Detect which cell encompasses the target text, then output its (x, y) center coordinate. 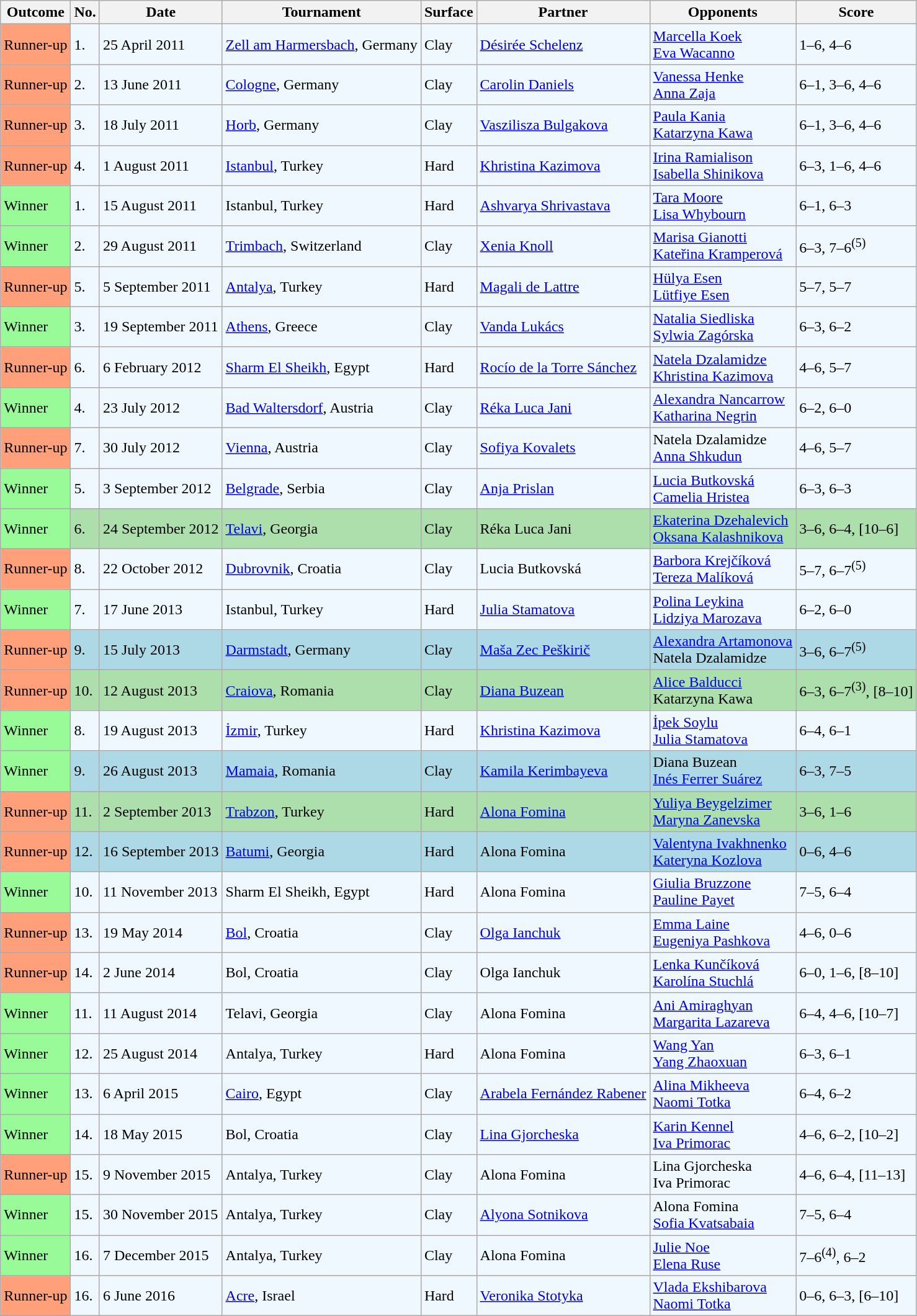
Horb, Germany (321, 125)
17 June 2013 (161, 609)
Carolin Daniels (563, 84)
6 June 2016 (161, 1296)
6–3, 6–1 (856, 1054)
Alona Fomina Sofia Kvatsabaia (723, 1215)
6–3, 1–6, 4–6 (856, 165)
Lina Gjorcheska Iva Primorac (723, 1175)
2 September 2013 (161, 812)
25 August 2014 (161, 1054)
6–3, 6–2 (856, 326)
6–3, 6–7(3), [8–10] (856, 690)
1 August 2011 (161, 165)
6–3, 7–6(5) (856, 246)
Bad Waltersdorf, Austria (321, 407)
Trimbach, Switzerland (321, 246)
24 September 2012 (161, 529)
Arabela Fernández Rabener (563, 1093)
0–6, 6–3, [6–10] (856, 1296)
Vanda Lukács (563, 326)
Natalia Siedliska Sylwia Zagórska (723, 326)
6 February 2012 (161, 367)
16 September 2013 (161, 851)
Alice Balducci Katarzyna Kawa (723, 690)
Lucia Butkovská (563, 570)
1–6, 4–6 (856, 45)
Yuliya Beygelzimer Maryna Zanevska (723, 812)
Ani Amiraghyan Margarita Lazareva (723, 1013)
Lenka Kunčíková Karolína Stuchlá (723, 973)
Julia Stamatova (563, 609)
Dubrovnik, Croatia (321, 570)
9 November 2015 (161, 1175)
Score (856, 12)
6 April 2015 (161, 1093)
0–6, 4–6 (856, 851)
Diana Buzean (563, 690)
İpek Soylu Julia Stamatova (723, 731)
11 August 2014 (161, 1013)
Paula Kania Katarzyna Kawa (723, 125)
Belgrade, Serbia (321, 488)
Polina Leykina Lidziya Marozava (723, 609)
26 August 2013 (161, 771)
Kamila Kerimbayeva (563, 771)
7–6(4), 6–2 (856, 1256)
Giulia Bruzzone Pauline Payet (723, 892)
19 September 2011 (161, 326)
5 September 2011 (161, 287)
Rocío de la Torre Sánchez (563, 367)
Barbora Krejčíková Tereza Malíková (723, 570)
Hülya Esen Lütfiye Esen (723, 287)
Magali de Lattre (563, 287)
29 August 2011 (161, 246)
30 November 2015 (161, 1215)
5–7, 6–7(5) (856, 570)
Acre, Israel (321, 1296)
15 August 2011 (161, 206)
Cologne, Germany (321, 84)
Surface (449, 12)
6–3, 7–5 (856, 771)
Tara Moore Lisa Whybourn (723, 206)
Veronika Stotyka (563, 1296)
Alexandra Artamonova Natela Dzalamidze (723, 650)
19 May 2014 (161, 932)
3–6, 6–7(5) (856, 650)
Date (161, 12)
3–6, 1–6 (856, 812)
15 July 2013 (161, 650)
18 July 2011 (161, 125)
Valentyna Ivakhnenko Kateryna Kozlova (723, 851)
5–7, 5–7 (856, 287)
Mamaia, Romania (321, 771)
Vanessa Henke Anna Zaja (723, 84)
Cairo, Egypt (321, 1093)
6–4, 6–1 (856, 731)
Partner (563, 12)
No. (85, 12)
3 September 2012 (161, 488)
Alina Mikheeva Naomi Totka (723, 1093)
Anja Prislan (563, 488)
12 August 2013 (161, 690)
4–6, 0–6 (856, 932)
30 July 2012 (161, 448)
Opponents (723, 12)
Alyona Sotnikova (563, 1215)
Lucia Butkovská Camelia Hristea (723, 488)
18 May 2015 (161, 1134)
Wang Yan Yang Zhaoxuan (723, 1054)
Alexandra Nancarrow Katharina Negrin (723, 407)
Trabzon, Turkey (321, 812)
Vlada Ekshibarova Naomi Totka (723, 1296)
Irina Ramialison Isabella Shinikova (723, 165)
Ekaterina Dzehalevich Oksana Kalashnikova (723, 529)
Désirée Schelenz (563, 45)
Marisa Gianotti Kateřina Kramperová (723, 246)
Athens, Greece (321, 326)
Julie Noe Elena Ruse (723, 1256)
Maša Zec Peškirič (563, 650)
Natela Dzalamidze Khristina Kazimova (723, 367)
19 August 2013 (161, 731)
İzmir, Turkey (321, 731)
Outcome (36, 12)
Batumi, Georgia (321, 851)
Vaszilisza Bulgakova (563, 125)
4–6, 6–4, [11–13] (856, 1175)
Sofiya Kovalets (563, 448)
2 June 2014 (161, 973)
Craiova, Romania (321, 690)
22 October 2012 (161, 570)
6–4, 4–6, [10–7] (856, 1013)
Ashvarya Shrivastava (563, 206)
6–0, 1–6, [8–10] (856, 973)
23 July 2012 (161, 407)
11 November 2013 (161, 892)
Diana Buzean Inés Ferrer Suárez (723, 771)
25 April 2011 (161, 45)
Darmstadt, Germany (321, 650)
Xenia Knoll (563, 246)
6–4, 6–2 (856, 1093)
Natela Dzalamidze Anna Shkudun (723, 448)
Marcella Koek Eva Wacanno (723, 45)
7 December 2015 (161, 1256)
6–3, 6–3 (856, 488)
Karin Kennel Iva Primorac (723, 1134)
Zell am Harmersbach, Germany (321, 45)
Lina Gjorcheska (563, 1134)
Emma Laine Eugeniya Pashkova (723, 932)
4–6, 6–2, [10–2] (856, 1134)
13 June 2011 (161, 84)
6–1, 6–3 (856, 206)
Tournament (321, 12)
3–6, 6–4, [10–6] (856, 529)
Vienna, Austria (321, 448)
